Return the (X, Y) coordinate for the center point of the cell that contains the specified text.  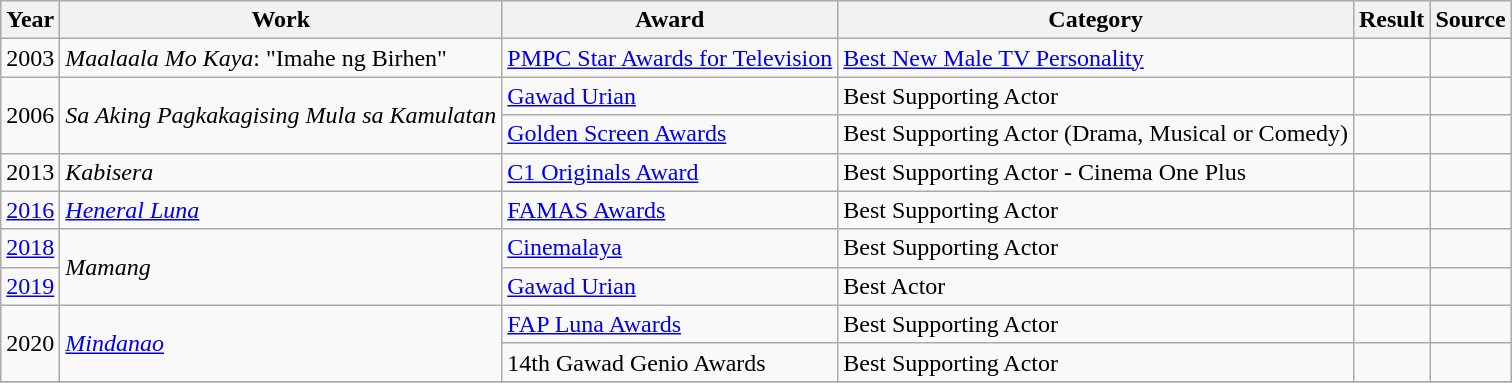
Result (1391, 20)
Award (670, 20)
Sa Aking Pagkakagising Mula sa Kamulatan (281, 115)
2019 (30, 286)
Category (1096, 20)
2020 (30, 343)
2018 (30, 248)
Kabisera (281, 172)
FAMAS Awards (670, 210)
14th Gawad Genio Awards (670, 362)
PMPC Star Awards for Television (670, 58)
Source (1470, 20)
2006 (30, 115)
Work (281, 20)
Mamang (281, 267)
2016 (30, 210)
Maalaala Mo Kaya: "Imahe ng Birhen" (281, 58)
Year (30, 20)
FAP Luna Awards (670, 324)
Mindanao (281, 343)
Best Supporting Actor (Drama, Musical or Comedy) (1096, 134)
C1 Originals Award (670, 172)
Best New Male TV Personality (1096, 58)
Best Supporting Actor - Cinema One Plus (1096, 172)
Cinemalaya (670, 248)
Heneral Luna (281, 210)
Best Actor (1096, 286)
Golden Screen Awards (670, 134)
2013 (30, 172)
2003 (30, 58)
